Search for the cell housing the specified text and yield its (x, y) center coordinate. 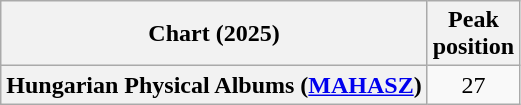
Chart (2025) (214, 34)
27 (473, 85)
Peakposition (473, 34)
Hungarian Physical Albums (MAHASZ) (214, 85)
